Extract the (x, y) coordinate from the center of the cell holding the provided text.  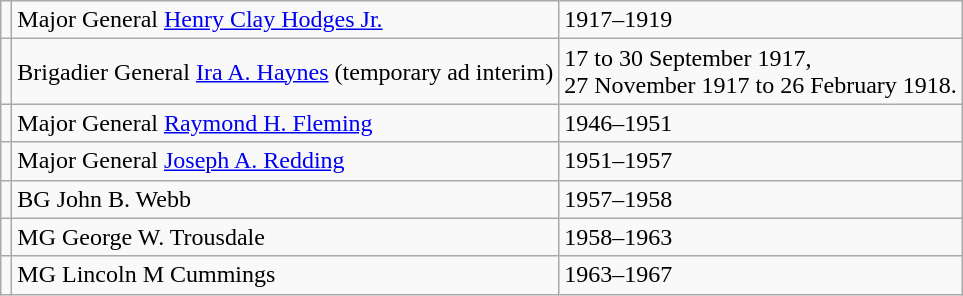
Major General Joseph A. Redding (286, 161)
Major General Raymond H. Fleming (286, 123)
1917–1919 (761, 20)
17 to 30 September 1917,27 November 1917 to 26 February 1918. (761, 72)
MG Lincoln M Cummings (286, 275)
Major General Henry Clay Hodges Jr. (286, 20)
1957–1958 (761, 199)
1958–1963 (761, 237)
1951–1957 (761, 161)
1946–1951 (761, 123)
Brigadier General Ira A. Haynes (temporary ad interim) (286, 72)
1963–1967 (761, 275)
MG George W. Trousdale (286, 237)
BG John B. Webb (286, 199)
